Search for the cell housing the specified text and yield its [X, Y] center coordinate. 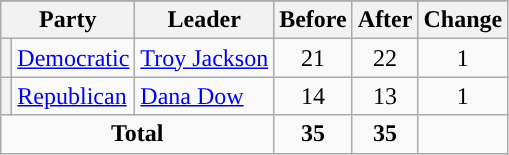
Party [68, 20]
14 [314, 96]
Change [463, 20]
Troy Jackson [204, 58]
21 [314, 58]
22 [385, 58]
13 [385, 96]
Dana Dow [204, 96]
Leader [204, 20]
Total [138, 134]
After [385, 20]
Democratic [74, 58]
Republican [74, 96]
Before [314, 20]
